Locate the cell with the specified text and output its (x, y) center coordinate. 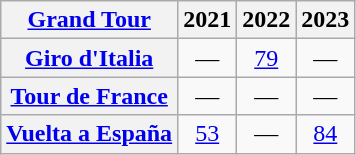
2023 (326, 20)
84 (326, 134)
79 (266, 58)
Grand Tour (90, 20)
2022 (266, 20)
Vuelta a España (90, 134)
2021 (208, 20)
Giro d'Italia (90, 58)
53 (208, 134)
Tour de France (90, 96)
